Output the (X, Y) coordinate of the center of the cell containing the given text.  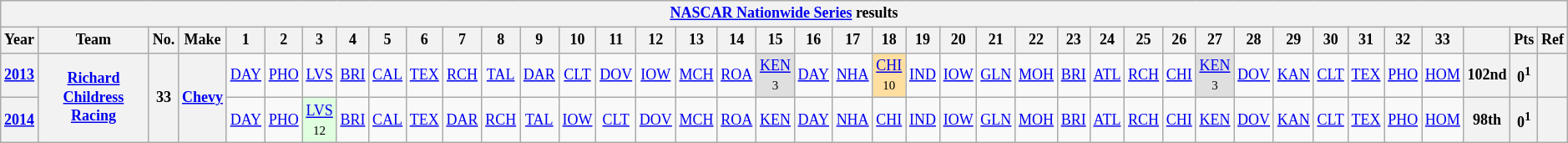
No. (164, 40)
30 (1331, 40)
98th (1487, 120)
9 (539, 40)
12 (656, 40)
7 (463, 40)
15 (776, 40)
LVS (319, 75)
25 (1144, 40)
22 (1037, 40)
31 (1366, 40)
1 (245, 40)
21 (996, 40)
Make (203, 40)
Richard Childress Racing (94, 97)
29 (1293, 40)
17 (852, 40)
6 (424, 40)
Ref (1553, 40)
2 (284, 40)
28 (1254, 40)
20 (959, 40)
CHI10 (889, 75)
LVS12 (319, 120)
11 (616, 40)
Team (94, 40)
18 (889, 40)
Chevy (203, 97)
Year (20, 40)
5 (387, 40)
4 (352, 40)
14 (736, 40)
23 (1074, 40)
13 (696, 40)
3 (319, 40)
8 (501, 40)
10 (578, 40)
NASCAR Nationwide Series results (784, 13)
2014 (20, 120)
Pts (1525, 40)
24 (1107, 40)
26 (1179, 40)
102nd (1487, 75)
32 (1403, 40)
16 (813, 40)
27 (1215, 40)
2013 (20, 75)
19 (923, 40)
